Search for the cell housing the specified text and yield its [x, y] center coordinate. 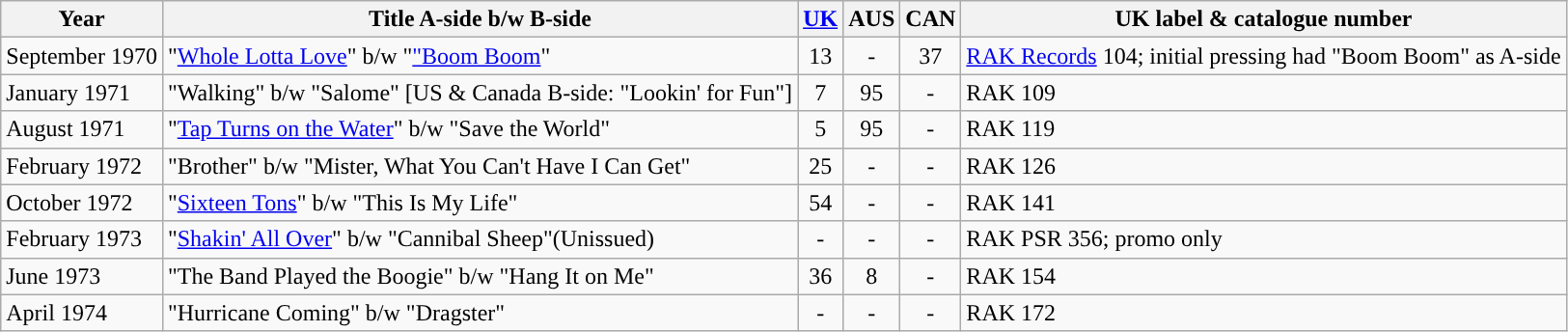
5 [820, 129]
RAK 126 [1264, 166]
13 [820, 56]
RAK 119 [1264, 129]
RAK PSR 356; promo only [1264, 239]
54 [820, 203]
36 [820, 276]
"The Band Played the Boogie" b/w "Hang It on Me" [480, 276]
RAK 109 [1264, 93]
AUS [872, 19]
"Sixteen Tons" b/w "This Is My Life" [480, 203]
August 1971 [82, 129]
"Hurricane Coming" b/w "Dragster" [480, 313]
CAN [930, 19]
UK label & catalogue number [1264, 19]
Year [82, 19]
Title A-side b/w B-side [480, 19]
25 [820, 166]
"Shakin' All Over" b/w "Cannibal Sheep"(Unissued) [480, 239]
February 1972 [82, 166]
37 [930, 56]
8 [872, 276]
"Tap Turns on the Water" b/w "Save the World" [480, 129]
February 1973 [82, 239]
April 1974 [82, 313]
RAK 154 [1264, 276]
"Brother" b/w "Mister, What You Can't Have I Can Get" [480, 166]
RAK 172 [1264, 313]
June 1973 [82, 276]
October 1972 [82, 203]
7 [820, 93]
UK [820, 19]
"Walking" b/w "Salome" [US & Canada B-side: "Lookin' for Fun"] [480, 93]
RAK Records 104; initial pressing had "Boom Boom" as A-side [1264, 56]
September 1970 [82, 56]
"Whole Lotta Love" b/w ""Boom Boom" [480, 56]
January 1971 [82, 93]
RAK 141 [1264, 203]
